Return the (x, y) coordinate for the center point of the cell that contains the specified text.  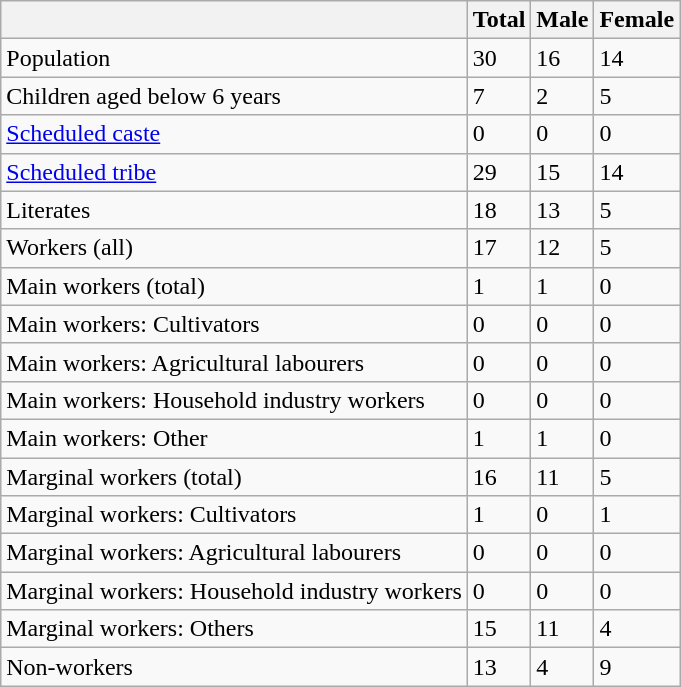
Marginal workers: Household industry workers (234, 591)
12 (562, 248)
Main workers: Other (234, 438)
Total (499, 20)
2 (562, 96)
7 (499, 96)
9 (637, 667)
Children aged below 6 years (234, 96)
Marginal workers: Agricultural labourers (234, 553)
29 (499, 172)
18 (499, 210)
17 (499, 248)
Male (562, 20)
Female (637, 20)
Main workers (total) (234, 286)
Main workers: Household industry workers (234, 400)
Marginal workers: Cultivators (234, 515)
Workers (all) (234, 248)
Population (234, 58)
Marginal workers: Others (234, 629)
Literates (234, 210)
Main workers: Cultivators (234, 324)
Marginal workers (total) (234, 477)
Scheduled caste (234, 134)
Non-workers (234, 667)
Scheduled tribe (234, 172)
Main workers: Agricultural labourers (234, 362)
30 (499, 58)
